Search for the cell housing the specified text and yield its [x, y] center coordinate. 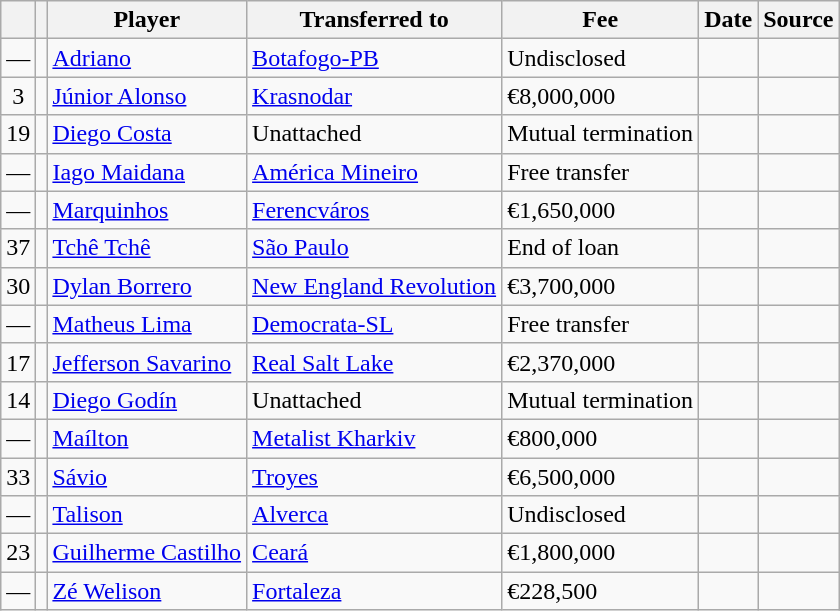
Jefferson Savarino [147, 362]
€3,700,000 [600, 286]
New England Revolution [374, 286]
€800,000 [600, 438]
17 [18, 362]
Democrata-SL [374, 324]
Real Salt Lake [374, 362]
€2,370,000 [600, 362]
Troyes [374, 477]
19 [18, 134]
Adriano [147, 58]
São Paulo [374, 248]
Guilherme Castilho [147, 553]
Metalist Kharkiv [374, 438]
End of loan [600, 248]
Zé Welison [147, 591]
Alverca [374, 515]
Date [728, 20]
37 [18, 248]
Fee [600, 20]
€1,800,000 [600, 553]
Source [798, 20]
Krasnodar [374, 96]
Diego Costa [147, 134]
€8,000,000 [600, 96]
€1,650,000 [600, 210]
Matheus Lima [147, 324]
3 [18, 96]
33 [18, 477]
€6,500,000 [600, 477]
Fortaleza [374, 591]
Player [147, 20]
Ferencváros [374, 210]
Transferred to [374, 20]
Júnior Alonso [147, 96]
Dylan Borrero [147, 286]
Maílton [147, 438]
América Mineiro [374, 172]
Talison [147, 515]
€228,500 [600, 591]
Tchê Tchê [147, 248]
Diego Godín [147, 400]
Marquinhos [147, 210]
Ceará [374, 553]
14 [18, 400]
30 [18, 286]
Botafogo-PB [374, 58]
Sávio [147, 477]
23 [18, 553]
Iago Maidana [147, 172]
